Detect which cell encompasses the target text, then output its (x, y) center coordinate. 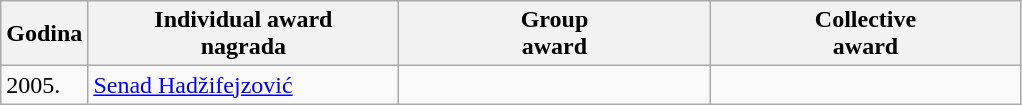
Godina (44, 34)
Senad Hadžifejzović (244, 85)
2005. (44, 85)
Groupaward (554, 34)
Collectiveaward (866, 34)
Individual awardnagrada (244, 34)
